Output the [X, Y] coordinate of the center of the cell containing the given text.  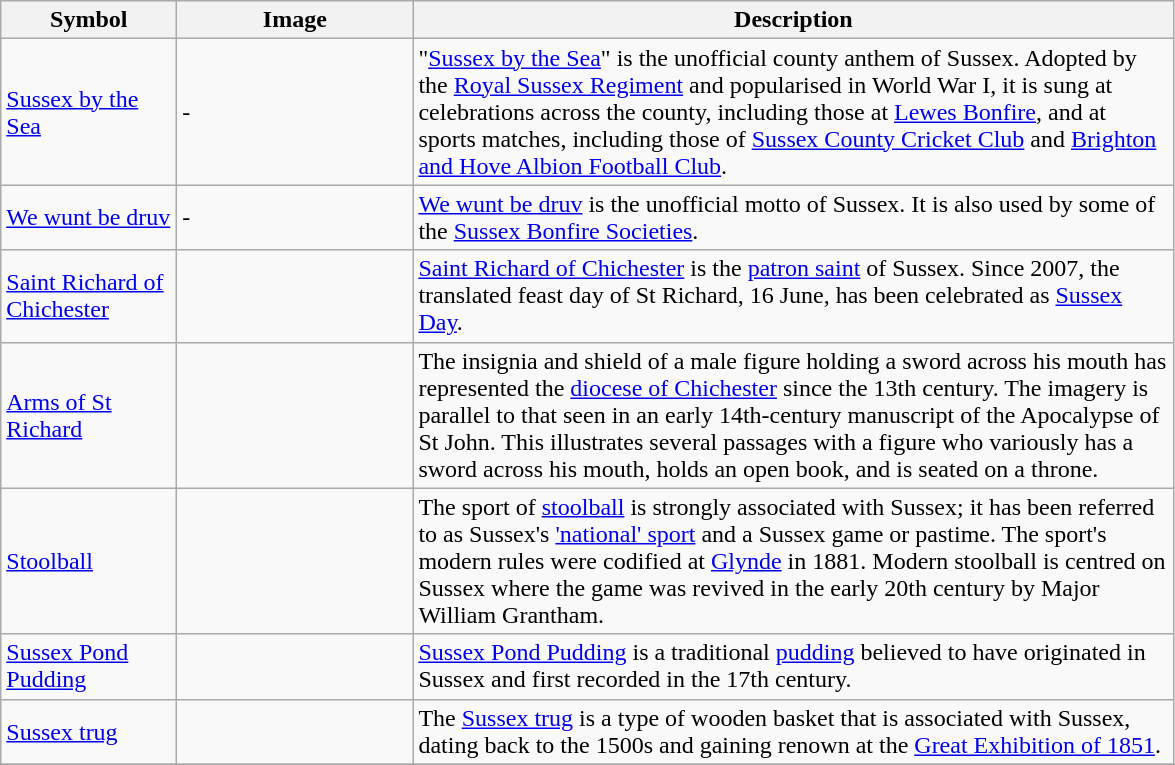
Sussex Pond Pudding is a traditional pudding believed to have originated in Sussex and first recorded in the 17th century. [794, 666]
Sussex by the Sea [89, 112]
Saint Richard of Chichester [89, 296]
We wunt be druv is the unofficial motto of Sussex. It is also used by some of the Sussex Bonfire Societies. [794, 218]
Symbol [89, 20]
Description [794, 20]
Arms of St Richard [89, 415]
We wunt be druv [89, 218]
Image [295, 20]
Sussex trug [89, 732]
Sussex Pond Pudding [89, 666]
Stoolball [89, 561]
